Scan for the cell matching the given text and deliver its [x, y] coordinate at center. 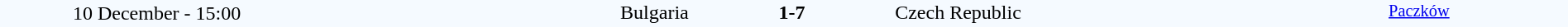
10 December - 15:00 [157, 13]
1-7 [791, 12]
Bulgaria [501, 12]
Czech Republic [1082, 12]
Paczków [1419, 13]
